Locate the cell with the specified text and output its (X, Y) center coordinate. 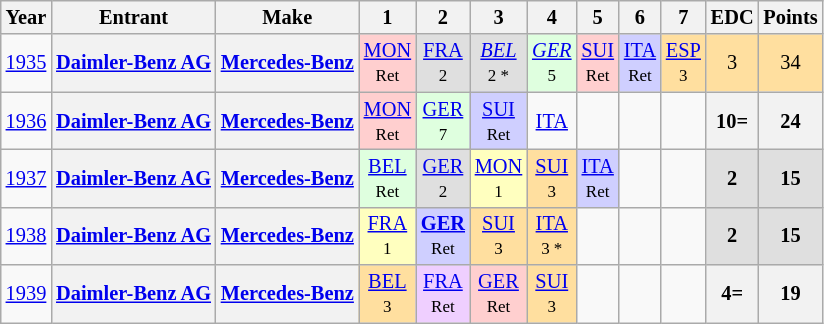
4 (552, 17)
34 (790, 63)
5 (598, 17)
1938 (26, 236)
EDC (732, 17)
FRA2 (443, 63)
10= (732, 121)
FRARet (443, 294)
BEL2 * (498, 63)
Points (790, 17)
BELRet (388, 178)
24 (790, 121)
ITA (552, 121)
6 (640, 17)
7 (684, 17)
ESP3 (684, 63)
Year (26, 17)
1939 (26, 294)
1936 (26, 121)
Entrant (134, 17)
GER2 (443, 178)
FRA1 (388, 236)
GER7 (443, 121)
4= (732, 294)
GER5 (552, 63)
Make (288, 17)
1 (388, 17)
1935 (26, 63)
BEL3 (388, 294)
ITA3 * (552, 236)
MON1 (498, 178)
19 (790, 294)
1937 (26, 178)
